Locate the cell with the specified text and output its (X, Y) center coordinate. 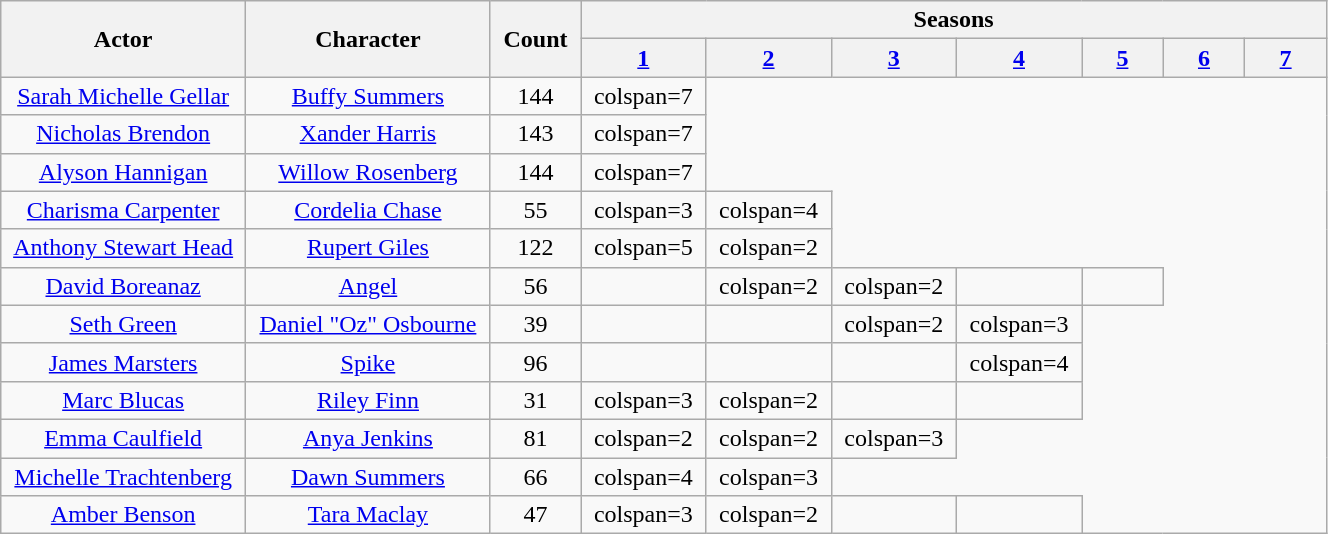
7 (1286, 58)
Charisma Carpenter (124, 210)
39 (535, 324)
4 (1018, 58)
Buffy Summers (368, 96)
1 (644, 58)
47 (535, 515)
Anthony Stewart Head (124, 248)
colspan=5 (644, 248)
Angel (368, 286)
Xander Harris (368, 134)
Amber Benson (124, 515)
Rupert Giles (368, 248)
Sarah Michelle Gellar (124, 96)
81 (535, 438)
Dawn Summers (368, 477)
Count (535, 39)
Cordelia Chase (368, 210)
5 (1123, 58)
Daniel "Oz" Osbourne (368, 324)
96 (535, 362)
James Marsters (124, 362)
Anya Jenkins (368, 438)
3 (894, 58)
Character (368, 39)
2 (768, 58)
David Boreanaz (124, 286)
Actor (124, 39)
56 (535, 286)
143 (535, 134)
6 (1204, 58)
Tara Maclay (368, 515)
Nicholas Brendon (124, 134)
Riley Finn (368, 400)
55 (535, 210)
Marc Blucas (124, 400)
Seasons (954, 20)
Alyson Hannigan (124, 172)
Spike (368, 362)
31 (535, 400)
122 (535, 248)
Willow Rosenberg (368, 172)
Seth Green (124, 324)
Emma Caulfield (124, 438)
66 (535, 477)
Michelle Trachtenberg (124, 477)
